Return [x, y] of the center of cell containing provided text 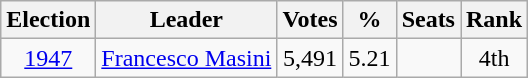
% [370, 20]
Francesco Masini [186, 58]
5.21 [370, 58]
Election [48, 20]
Votes [310, 20]
Rank [494, 20]
5,491 [310, 58]
Leader [186, 20]
Seats [428, 20]
4th [494, 58]
1947 [48, 58]
